Pinpoint the cell where the given text exists, returning its [X, Y] midpoint coordinate. 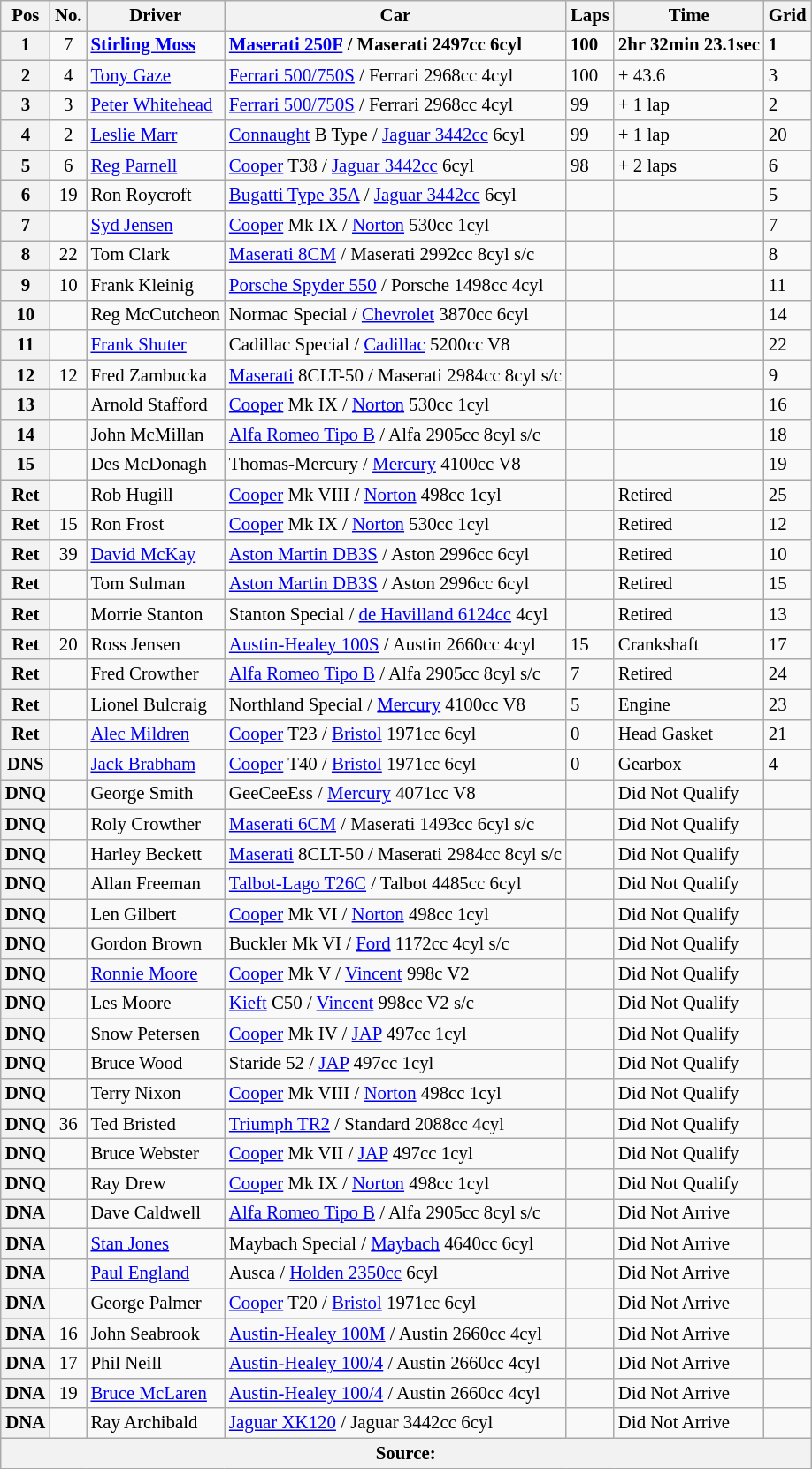
25 [787, 495]
Ray Drew [156, 1184]
Peter Whitehead [156, 105]
David McKay [156, 555]
Grid [787, 16]
36 [69, 1124]
Morrie Stanton [156, 615]
Normac Special / Chevrolet 3870cc 6cyl [395, 315]
Maybach Special / Maybach 4640cc 6cyl [395, 1243]
21 [787, 734]
Porsche Spyder 550 / Porsche 1498cc 4cyl [395, 285]
Roly Crowther [156, 824]
Cooper Mk IX / Norton 498cc 1cyl [395, 1184]
Bruce Webster [156, 1154]
Jaguar XK120 / Jaguar 3442cc 6cyl [395, 1423]
Source: [406, 1453]
Cooper T23 / Bristol 1971cc 6cyl [395, 734]
Allan Freeman [156, 884]
Kieft C50 / Vincent 998cc V2 s/c [395, 1004]
Cooper Mk IV / JAP 497cc 1cyl [395, 1034]
2hr 32min 23.1sec [689, 45]
98 [590, 165]
Talbot-Lago T26C / Talbot 4485cc 6cyl [395, 884]
Austin-Healey 100M / Austin 2660cc 4cyl [395, 1334]
Ross Jensen [156, 644]
Head Gasket [689, 734]
Maserati 6CM / Maserati 1493cc 6cyl s/c [395, 824]
Car [395, 16]
24 [787, 674]
+ 43.6 [689, 75]
Fred Zambucka [156, 375]
Pos [26, 16]
Laps [590, 16]
Ron Frost [156, 525]
Rob Hugill [156, 495]
Fred Crowther [156, 674]
Dave Caldwell [156, 1213]
Arnold Stafford [156, 405]
Paul England [156, 1273]
Les Moore [156, 1004]
Austin-Healey 100S / Austin 2660cc 4cyl [395, 644]
39 [69, 555]
Reg McCutcheon [156, 315]
Northland Special / Mercury 4100cc V8 [395, 704]
John Seabrook [156, 1334]
Thomas-Mercury / Mercury 4100cc V8 [395, 465]
Triumph TR2 / Standard 2088cc 4cyl [395, 1124]
Phil Neill [156, 1364]
Cooper T40 / Bristol 1971cc 6cyl [395, 765]
Leslie Marr [156, 135]
Bugatti Type 35A / Jaguar 3442cc 6cyl [395, 196]
Maserati 8CM / Maserati 2992cc 8cyl s/c [395, 255]
Reg Parnell [156, 165]
Ron Roycroft [156, 196]
Engine [689, 704]
Cooper Mk VII / JAP 497cc 1cyl [395, 1154]
Staride 52 / JAP 497cc 1cyl [395, 1064]
Cooper Mk V / Vincent 998c V2 [395, 974]
Stan Jones [156, 1243]
Bruce McLaren [156, 1393]
+ 2 laps [689, 165]
Frank Kleinig [156, 285]
Des McDonagh [156, 465]
Ausca / Holden 2350cc 6cyl [395, 1273]
Gearbox [689, 765]
Terry Nixon [156, 1094]
Crankshaft [689, 644]
Len Gilbert [156, 914]
Buckler Mk VI / Ford 1172cc 4cyl s/c [395, 944]
Jack Brabham [156, 765]
Bruce Wood [156, 1064]
Ray Archibald [156, 1423]
DNS [26, 765]
John McMillan [156, 435]
George Smith [156, 795]
GeeCeeEss / Mercury 4071cc V8 [395, 795]
Cooper Mk VI / Norton 498cc 1cyl [395, 914]
Ronnie Moore [156, 974]
Harley Beckett [156, 854]
George Palmer [156, 1304]
Cadillac Special / Cadillac 5200cc V8 [395, 345]
Alec Mildren [156, 734]
Snow Petersen [156, 1034]
Connaught B Type / Jaguar 3442cc 6cyl [395, 135]
Gordon Brown [156, 944]
No. [69, 16]
Cooper T38 / Jaguar 3442cc 6cyl [395, 165]
Cooper T20 / Bristol 1971cc 6cyl [395, 1304]
Stanton Special / de Havilland 6124cc 4cyl [395, 615]
Stirling Moss [156, 45]
18 [787, 435]
Lionel Bulcraig [156, 704]
Tom Clark [156, 255]
Ted Bristed [156, 1124]
Maserati 250F / Maserati 2497cc 6cyl [395, 45]
Time [689, 16]
Syd Jensen [156, 226]
Driver [156, 16]
23 [787, 704]
Tom Sulman [156, 585]
Frank Shuter [156, 345]
Tony Gaze [156, 75]
